Return the [X, Y] coordinate for the center point of the cell that contains the specified text.  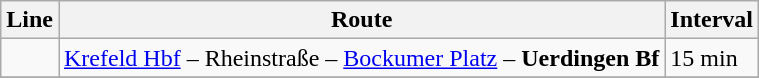
Interval [712, 20]
15 min [712, 58]
Line [30, 20]
Route [361, 20]
Krefeld Hbf – Rheinstraße – Bockumer Platz – Uerdingen Bf [361, 58]
